Return the [x, y] coordinate for the center point of the cell that contains the specified text.  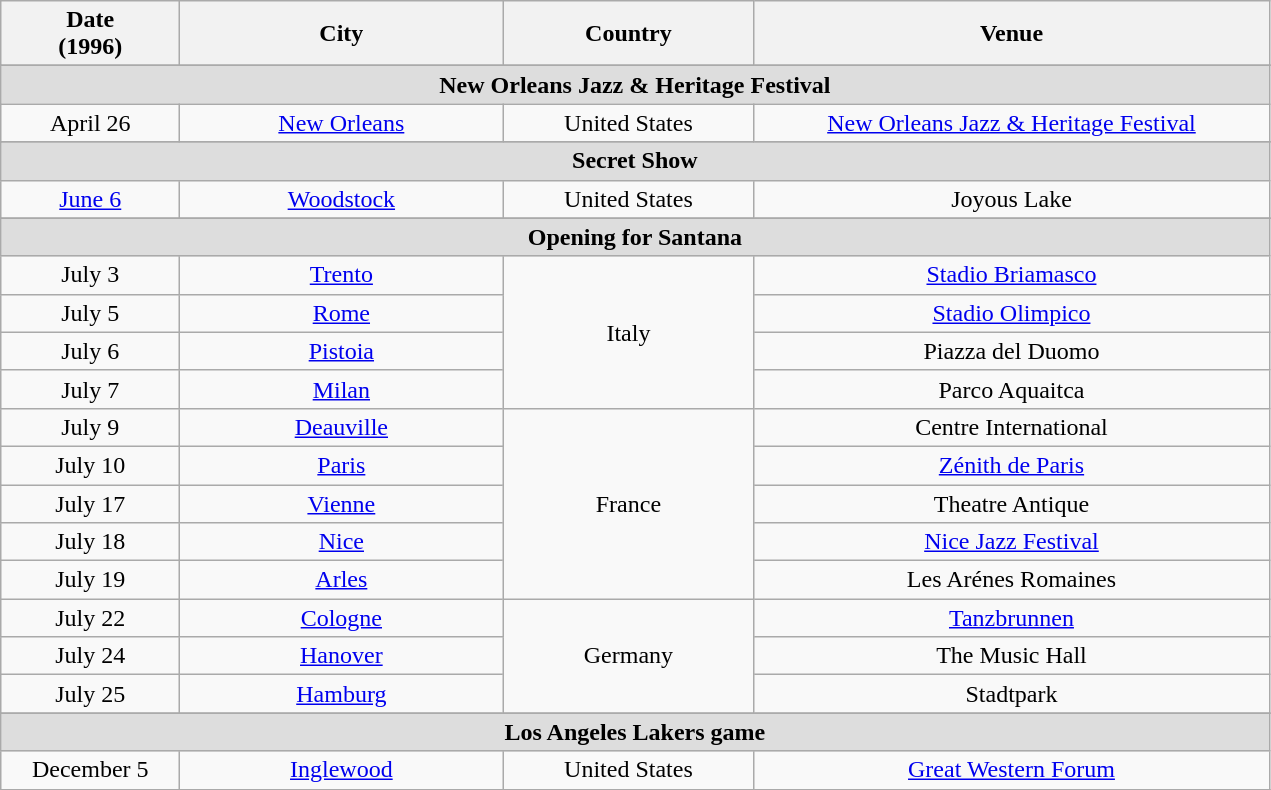
July 19 [90, 580]
Woodstock [342, 199]
July 18 [90, 542]
June 6 [90, 199]
July 3 [90, 275]
Theatre Antique [1012, 503]
Zénith de Paris [1012, 465]
Parco Aquaitca [1012, 389]
Joyous Lake [1012, 199]
Great Western Forum [1012, 770]
Nice [342, 542]
Stadio Briamasco [1012, 275]
Secret Show [635, 161]
Inglewood [342, 770]
Vienne [342, 503]
Trento [342, 275]
The Music Hall [1012, 656]
Hamburg [342, 694]
Paris [342, 465]
Stadtpark [1012, 694]
Centre International [1012, 427]
Italy [628, 332]
Stadio Olimpico [1012, 313]
July 10 [90, 465]
Milan [342, 389]
July 22 [90, 618]
December 5 [90, 770]
Arles [342, 580]
April 26 [90, 123]
Germany [628, 656]
City [342, 34]
Country [628, 34]
Les Arénes Romaines [1012, 580]
July 17 [90, 503]
Nice Jazz Festival [1012, 542]
Deauville [342, 427]
Pistoia [342, 351]
Opening for Santana [635, 237]
July 25 [90, 694]
France [628, 503]
July 5 [90, 313]
Hanover [342, 656]
New Orleans [342, 123]
July 6 [90, 351]
Date(1996) [90, 34]
Venue [1012, 34]
Piazza del Duomo [1012, 351]
Tanzbrunnen [1012, 618]
July 9 [90, 427]
Los Angeles Lakers game [635, 732]
Cologne [342, 618]
Rome [342, 313]
July 7 [90, 389]
July 24 [90, 656]
